Output the [X, Y] coordinate of the center of the cell containing the given text.  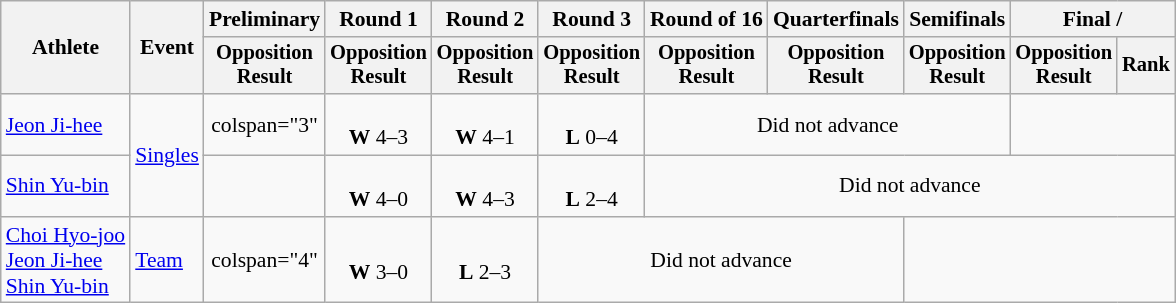
Round 1 [378, 19]
Round 2 [486, 19]
Quarterfinals [836, 19]
Round of 16 [706, 19]
Preliminary [264, 19]
Event [167, 48]
colspan="3" [264, 124]
Jeon Ji-hee [66, 124]
Round 3 [592, 19]
W 4–0 [378, 186]
Singles [167, 155]
W 4–1 [486, 124]
Shin Yu-bin [66, 186]
Semifinals [958, 19]
Athlete [66, 48]
Rank [1146, 66]
L 0–4 [592, 124]
Final / [1092, 19]
L 2–4 [592, 186]
